Detect which cell encompasses the target text, then output its (x, y) center coordinate. 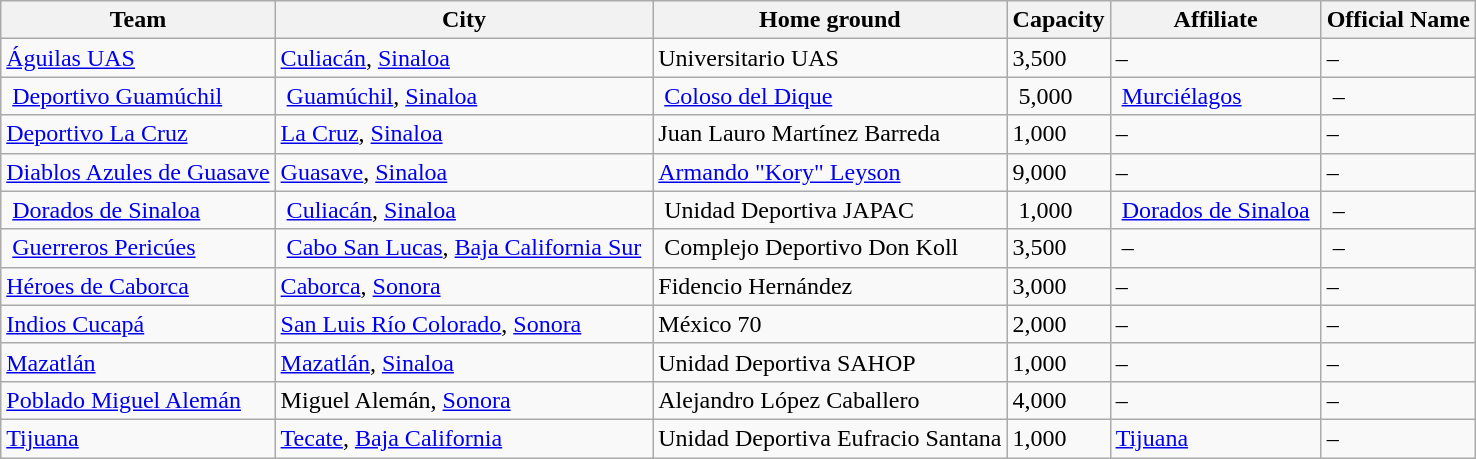
Affiliate (1216, 20)
Unidad Deportiva Eufracio Santana (830, 438)
Guamúchil, Sinaloa (464, 96)
Miguel Alemán, Sonora (464, 400)
3,000 (1058, 286)
Deportivo La Cruz (138, 134)
Home ground (830, 20)
Caborca, Sonora (464, 286)
Águilas UAS (138, 58)
Unidad Deportiva JAPAC (830, 210)
Mazatlán (138, 362)
Guasave, Sinaloa (464, 172)
Juan Lauro Martínez Barreda (830, 134)
Guerreros Pericúes (138, 248)
City (464, 20)
México 70 (830, 324)
9,000 (1058, 172)
Deportivo Guamúchil (138, 96)
Héroes de Caborca (138, 286)
4,000 (1058, 400)
Complejo Deportivo Don Koll (830, 248)
Coloso del Dique (830, 96)
Poblado Miguel Alemán (138, 400)
Tecate, Baja California (464, 438)
Capacity (1058, 20)
Fidencio Hernández (830, 286)
5,000 (1058, 96)
2,000 (1058, 324)
Cabo San Lucas, Baja California Sur (464, 248)
Mazatlán, Sinaloa (464, 362)
Official Name (1398, 20)
Alejandro López Caballero (830, 400)
San Luis Río Colorado, Sonora (464, 324)
La Cruz, Sinaloa (464, 134)
Unidad Deportiva SAHOP (830, 362)
Armando "Kory" Leyson (830, 172)
Universitario UAS (830, 58)
Diablos Azules de Guasave (138, 172)
Murciélagos (1216, 96)
Team (138, 20)
Indios Cucapá (138, 324)
